Identify which cell holds the provided text, then report its (x, y) central coordinate. 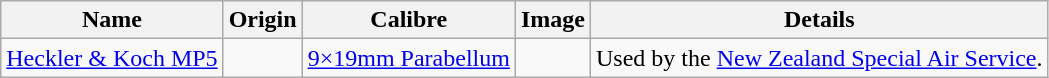
Details (819, 20)
Image (552, 20)
Origin (262, 20)
Heckler & Koch MP5 (112, 58)
Name (112, 20)
Calibre (408, 20)
Used by the New Zealand Special Air Service. (819, 58)
9×19mm Parabellum (408, 58)
